Locate the cell with the specified text and output its [X, Y] center coordinate. 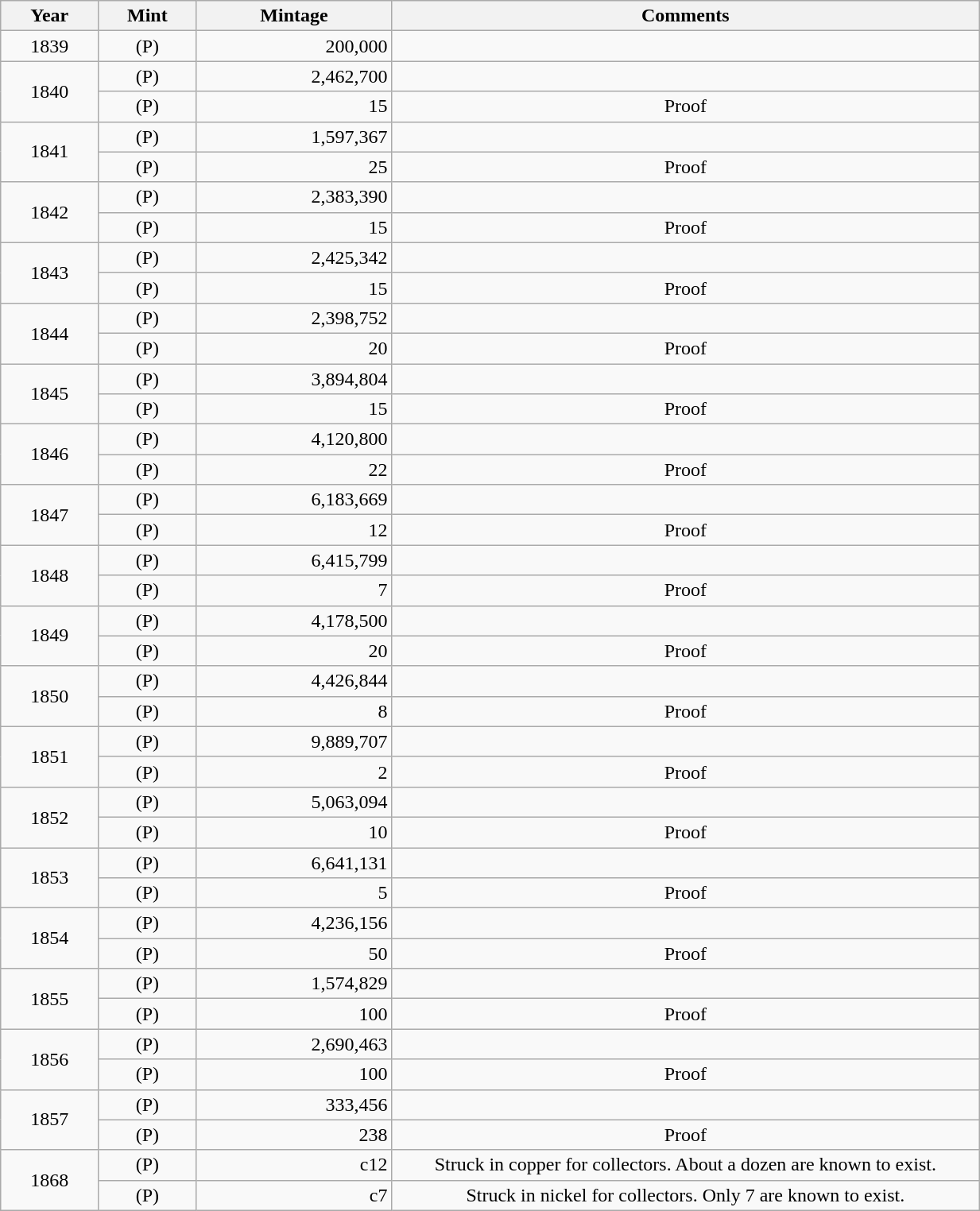
1840 [49, 91]
1848 [49, 575]
238 [294, 1135]
1853 [49, 877]
1850 [49, 696]
1849 [49, 636]
12 [294, 530]
1845 [49, 394]
200,000 [294, 46]
1851 [49, 756]
10 [294, 832]
2,398,752 [294, 318]
1846 [49, 455]
25 [294, 167]
3,894,804 [294, 379]
1856 [49, 1059]
6,641,131 [294, 862]
6,415,799 [294, 560]
4,120,800 [294, 439]
1,597,367 [294, 137]
1842 [49, 212]
Mintage [294, 16]
7 [294, 590]
1843 [49, 273]
22 [294, 470]
Struck in copper for collectors. About a dozen are known to exist. [685, 1165]
c7 [294, 1195]
1839 [49, 46]
5 [294, 893]
2,690,463 [294, 1044]
2,425,342 [294, 257]
9,889,707 [294, 741]
1857 [49, 1120]
8 [294, 711]
Struck in nickel for collectors. Only 7 are known to exist. [685, 1195]
5,063,094 [294, 802]
4,236,156 [294, 923]
1852 [49, 817]
50 [294, 954]
c12 [294, 1165]
1847 [49, 515]
1,574,829 [294, 984]
2,383,390 [294, 197]
2 [294, 772]
1868 [49, 1180]
Comments [685, 16]
1855 [49, 999]
4,426,844 [294, 681]
Year [49, 16]
4,178,500 [294, 621]
1841 [49, 152]
1844 [49, 333]
333,456 [294, 1105]
1854 [49, 938]
6,183,669 [294, 500]
Mint [148, 16]
2,462,700 [294, 76]
